From the cell containing the given text, extract its center point as (X, Y) coordinate. 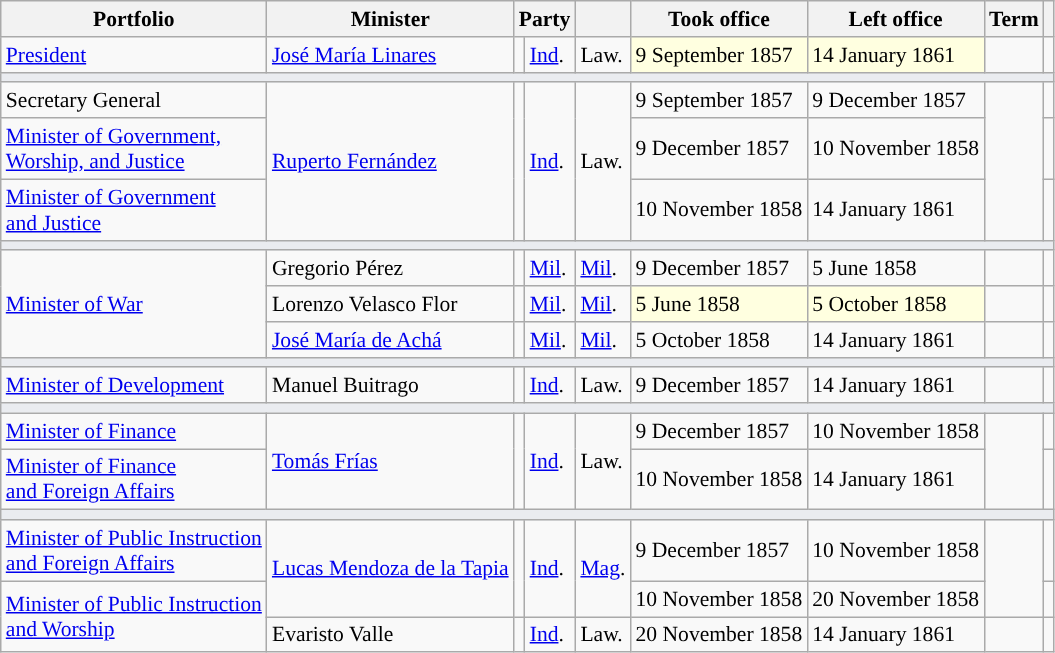
Minister of Financeand Foreign Affairs (134, 480)
Minister of Public Instructionand Worship (134, 616)
Minister of Public Instructionand Foreign Affairs (134, 550)
Minister of Government,Worship, and Justice (134, 148)
President (134, 55)
Took office (718, 19)
Lorenzo Velasco Flor (390, 304)
Minister of Finance (134, 431)
José María de Achá (390, 340)
Evaristo Valle (390, 635)
Portfolio (134, 19)
José María Linares (390, 55)
Minister of War (134, 304)
Gregorio Pérez (390, 269)
Party (545, 19)
Mag. (602, 568)
Term (1014, 19)
Left office (896, 19)
Minister (390, 19)
Ruperto Fernández (390, 162)
Minister of Development (134, 386)
Secretary General (134, 101)
Lucas Mendoza de la Tapia (390, 568)
Tomás Frías (390, 462)
Minister of Governmentand Justice (134, 210)
Manuel Buitrago (390, 386)
